Return (X, Y) of the center of cell containing provided text 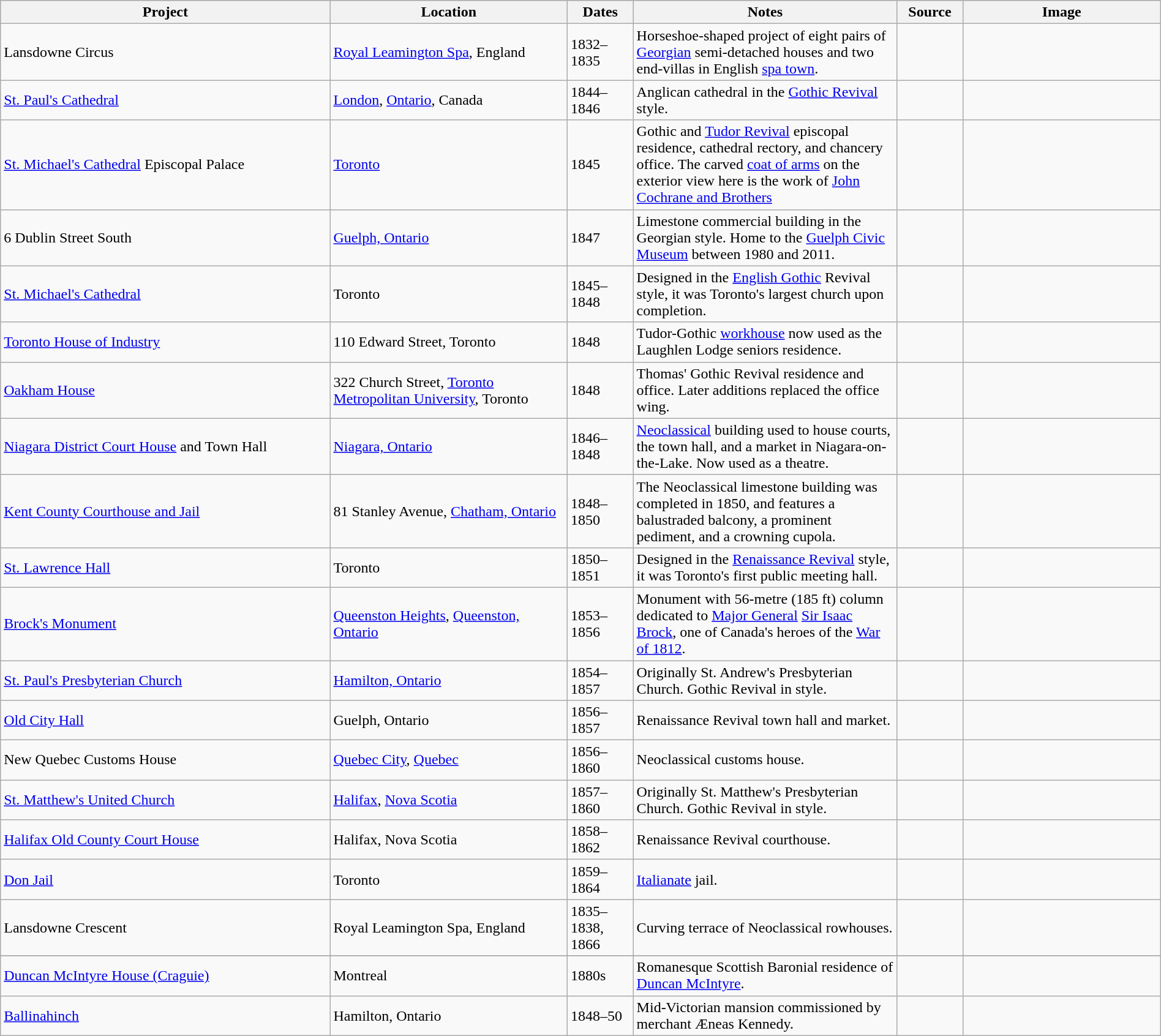
Don Jail (165, 879)
Originally St. Andrew's Presbyterian Church. Gothic Revival in style. (765, 680)
1856–1860 (600, 760)
Mid-Victorian mansion commissioned by merchant Æneas Kennedy. (765, 1015)
1845 (600, 165)
1835–1838, 1866 (600, 928)
Renaissance Revival courthouse. (765, 840)
1832–1835 (600, 52)
Ballinahinch (165, 1015)
1847 (600, 238)
1856–1857 (600, 720)
1853–1856 (600, 623)
Lansdowne Circus (165, 52)
The Neoclassical limestone building was completed in 1850, and features a balustraded balcony, a prominent pediment, and a crowning cupola. (765, 511)
Montreal (448, 976)
Quebec City, Quebec (448, 760)
Neoclassical building used to house courts, the town hall, and a market in Niagara-on-the-Lake. Now used as a theatre. (765, 446)
Queenston Heights, Queenston, Ontario (448, 623)
110 Edward Street, Toronto (448, 342)
St. Paul's Presbyterian Church (165, 680)
Horseshoe-shaped project of eight pairs of Georgian semi-detached houses and two end-villas in English spa town. (765, 52)
St. Matthew's United Church (165, 800)
1845–1848 (600, 294)
Monument with 56-metre (185 ft) column dedicated to Major General Sir Isaac Brock, one of Canada's heroes of the War of 1812. (765, 623)
St. Michael's Cathedral (165, 294)
1848–50 (600, 1015)
Tudor-Gothic workhouse now used as the Laughlen Lodge seniors residence. (765, 342)
1850–1851 (600, 567)
Image (1062, 12)
Notes (765, 12)
Limestone commercial building in the Georgian style. Home to the Guelph Civic Museum between 1980 and 2011. (765, 238)
New Quebec Customs House (165, 760)
Location (448, 12)
1846–1848 (600, 446)
London, Ontario, Canada (448, 100)
Project (165, 12)
6 Dublin Street South (165, 238)
Neoclassical customs house. (765, 760)
Source (930, 12)
Kent County Courthouse and Jail (165, 511)
Halifax Old County Court House (165, 840)
Lansdowne Crescent (165, 928)
1844–1846 (600, 100)
Duncan McIntyre House (Craguie) (165, 976)
1859–1864 (600, 879)
1857–1860 (600, 800)
81 Stanley Avenue, Chatham, Ontario (448, 511)
St. Lawrence Hall (165, 567)
322 Church Street, Toronto Metropolitan University, Toronto (448, 390)
St. Paul's Cathedral (165, 100)
1858–1862 (600, 840)
Designed in the English Gothic Revival style, it was Toronto's largest church upon completion. (765, 294)
Old City Hall (165, 720)
Originally St. Matthew's Presbyterian Church. Gothic Revival in style. (765, 800)
Toronto House of Industry (165, 342)
St. Michael's Cathedral Episcopal Palace (165, 165)
Anglican cathedral in the Gothic Revival style. (765, 100)
Curving terrace of Neoclassical rowhouses. (765, 928)
Italianate jail. (765, 879)
Renaissance Revival town hall and market. (765, 720)
Thomas' Gothic Revival residence and office. Later additions replaced the office wing. (765, 390)
Dates (600, 12)
Oakham House (165, 390)
Brock's Monument (165, 623)
Designed in the Renaissance Revival style, it was Toronto's first public meeting hall. (765, 567)
1880s (600, 976)
1848–1850 (600, 511)
1854–1857 (600, 680)
Niagara District Court House and Town Hall (165, 446)
Niagara, Ontario (448, 446)
Romanesque Scottish Baronial residence of Duncan McIntyre. (765, 976)
